Extract the [x, y] coordinate from the center of the cell holding the provided text.  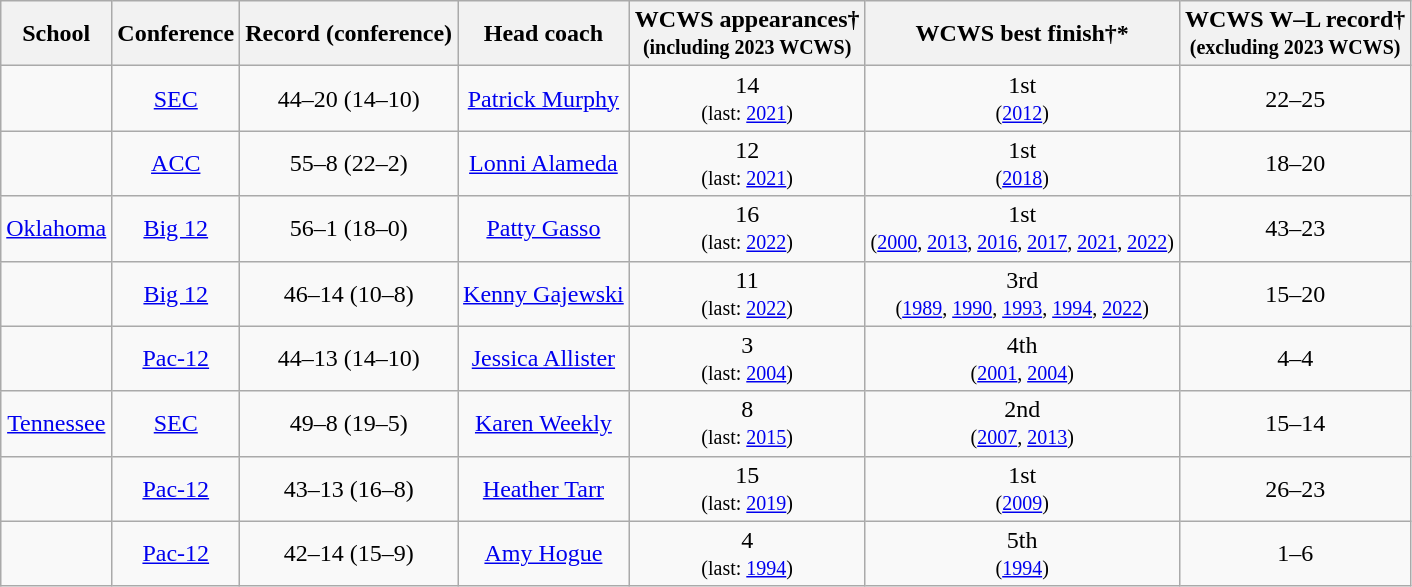
26–23 [1295, 488]
22–25 [1295, 98]
3(last: 2004) [747, 358]
43–23 [1295, 228]
4–4 [1295, 358]
3rd(1989, 1990, 1993, 1994, 2022) [1022, 294]
5th(1994) [1022, 554]
1st(2018) [1022, 164]
Lonni Alameda [544, 164]
4th(2001, 2004) [1022, 358]
1st(2009) [1022, 488]
1–6 [1295, 554]
18–20 [1295, 164]
55–8 (22–2) [349, 164]
15(last: 2019) [747, 488]
15–20 [1295, 294]
42–14 (15–9) [349, 554]
1st(2012) [1022, 98]
School [56, 34]
4(last: 1994) [747, 554]
49–8 (19–5) [349, 424]
2nd(2007, 2013) [1022, 424]
46–14 (10–8) [349, 294]
56–1 (18–0) [349, 228]
Jessica Allister [544, 358]
Karen Weekly [544, 424]
Patty Gasso [544, 228]
11(last: 2022) [747, 294]
16(last: 2022) [747, 228]
Oklahoma [56, 228]
ACC [176, 164]
WCWS W–L record† (excluding 2023 WCWS) [1295, 34]
15–14 [1295, 424]
Patrick Murphy [544, 98]
WCWS best finish†* [1022, 34]
Heather Tarr [544, 488]
Tennessee [56, 424]
44–20 (14–10) [349, 98]
43–13 (16–8) [349, 488]
Record (conference) [349, 34]
1st(2000, 2013, 2016, 2017, 2021, 2022) [1022, 228]
Head coach [544, 34]
Kenny Gajewski [544, 294]
14 (last: 2021) [747, 98]
Conference [176, 34]
Amy Hogue [544, 554]
WCWS appearances† (including 2023 WCWS) [747, 34]
12(last: 2021) [747, 164]
44–13 (14–10) [349, 358]
8 (last: 2015) [747, 424]
